Locate the cell with the specified text and output its (x, y) center coordinate. 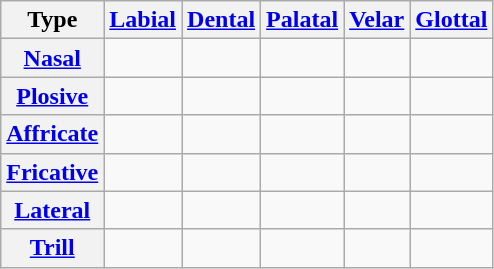
Trill (52, 248)
Affricate (52, 134)
Plosive (52, 96)
Nasal (52, 58)
Type (52, 20)
Velar (377, 20)
Lateral (52, 210)
Glottal (452, 20)
Palatal (302, 20)
Fricative (52, 172)
Labial (143, 20)
Dental (222, 20)
